Search for the cell housing the specified text and yield its [X, Y] center coordinate. 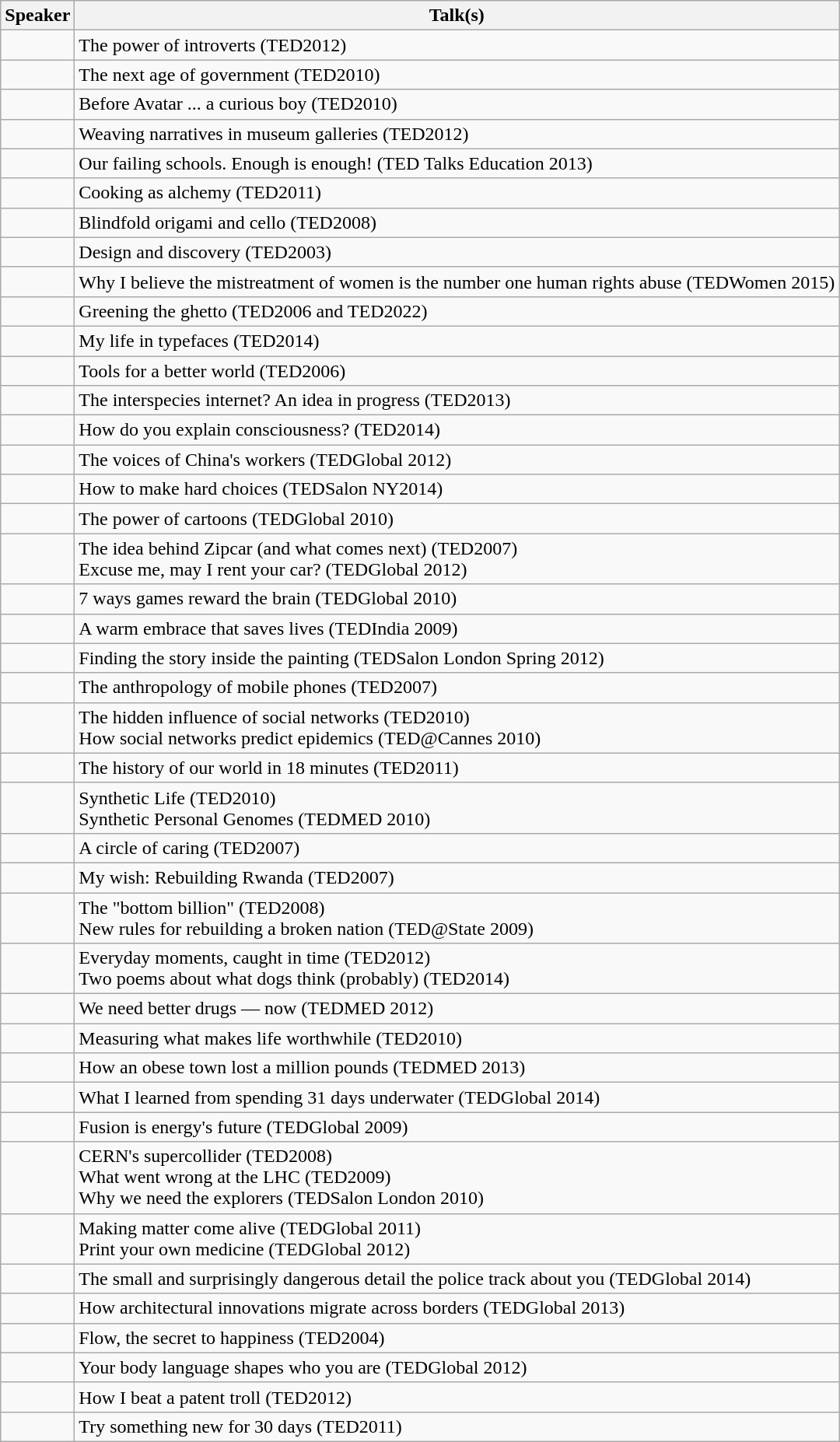
Our failing schools. Enough is enough! (TED Talks Education 2013) [457, 163]
How an obese town lost a million pounds (TEDMED 2013) [457, 1068]
Flow, the secret to happiness (TED2004) [457, 1338]
My wish: Rebuilding Rwanda (TED2007) [457, 877]
Your body language shapes who you are (TEDGlobal 2012) [457, 1367]
Talk(s) [457, 16]
The power of cartoons (TEDGlobal 2010) [457, 519]
Greening the ghetto (TED2006 and TED2022) [457, 311]
My life in typefaces (TED2014) [457, 341]
How to make hard choices (TEDSalon NY2014) [457, 489]
Try something new for 30 days (TED2011) [457, 1426]
7 ways games reward the brain (TEDGlobal 2010) [457, 599]
Everyday moments, caught in time (TED2012) Two poems about what dogs think (probably) (TED2014) [457, 969]
The voices of China's workers (TEDGlobal 2012) [457, 460]
We need better drugs — now (TEDMED 2012) [457, 1009]
Blindfold origami and cello (TED2008) [457, 222]
Before Avatar ... a curious boy (TED2010) [457, 104]
Finding the story inside the painting (TEDSalon London Spring 2012) [457, 658]
What I learned from spending 31 days underwater (TEDGlobal 2014) [457, 1097]
Measuring what makes life worthwhile (TED2010) [457, 1038]
Why I believe the mistreatment of women is the number one human rights abuse (TEDWomen 2015) [457, 282]
A circle of caring (TED2007) [457, 848]
How do you explain consciousness? (TED2014) [457, 430]
Fusion is energy's future (TEDGlobal 2009) [457, 1127]
How I beat a patent troll (TED2012) [457, 1397]
CERN's supercollider (TED2008) What went wrong at the LHC (TED2009) Why we need the explorers (TEDSalon London 2010) [457, 1178]
Design and discovery (TED2003) [457, 252]
The anthropology of mobile phones (TED2007) [457, 688]
The "bottom billion" (TED2008) New rules for rebuilding a broken nation (TED@State 2009) [457, 918]
How architectural innovations migrate across borders (TEDGlobal 2013) [457, 1308]
Making matter come alive (TEDGlobal 2011) Print your own medicine (TEDGlobal 2012) [457, 1238]
Cooking as alchemy (TED2011) [457, 193]
The interspecies internet? An idea in progress (TED2013) [457, 401]
The power of introverts (TED2012) [457, 45]
The next age of government (TED2010) [457, 75]
Tools for a better world (TED2006) [457, 371]
The small and surprisingly dangerous detail the police track about you (TEDGlobal 2014) [457, 1279]
Weaving narratives in museum galleries (TED2012) [457, 134]
Synthetic Life (TED2010) Synthetic Personal Genomes (TEDMED 2010) [457, 807]
The idea behind Zipcar (and what comes next) (TED2007) Excuse me, may I rent your car? (TEDGlobal 2012) [457, 558]
The hidden influence of social networks (TED2010) How social networks predict epidemics (TED@Cannes 2010) [457, 728]
The history of our world in 18 minutes (TED2011) [457, 768]
A warm embrace that saves lives (TEDIndia 2009) [457, 628]
Speaker [37, 16]
